Pinpoint the cell where the given text exists, returning its (X, Y) midpoint coordinate. 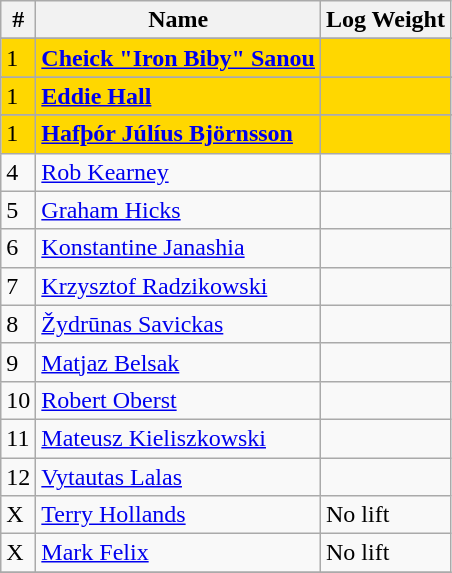
Name (178, 20)
Vytautas Lalas (178, 477)
Rob Kearney (178, 172)
10 (18, 400)
Robert Oberst (178, 400)
Žydrūnas Savickas (178, 324)
Terry Hollands (178, 515)
12 (18, 477)
Hafþór Júlíus Björnsson (178, 134)
Konstantine Janashia (178, 248)
Graham Hicks (178, 210)
6 (18, 248)
11 (18, 438)
4 (18, 172)
7 (18, 286)
9 (18, 362)
Cheick "Iron Biby" Sanou (178, 58)
Log Weight (386, 20)
Mateusz Kieliszkowski (178, 438)
8 (18, 324)
Eddie Hall (178, 96)
Matjaz Belsak (178, 362)
Mark Felix (178, 553)
Krzysztof Radzikowski (178, 286)
5 (18, 210)
# (18, 20)
